Identify which cell holds the provided text, then report its [X, Y] central coordinate. 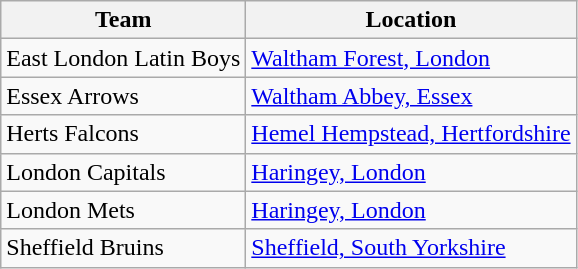
Herts Falcons [124, 134]
Sheffield Bruins [124, 248]
Sheffield, South Yorkshire [411, 248]
Waltham Forest, London [411, 58]
Waltham Abbey, Essex [411, 96]
Location [411, 20]
London Mets [124, 210]
Team [124, 20]
London Capitals [124, 172]
East London Latin Boys [124, 58]
Essex Arrows [124, 96]
Hemel Hempstead, Hertfordshire [411, 134]
